Capture the cell that displays the provided text and extract its [X, Y] central coordinate. 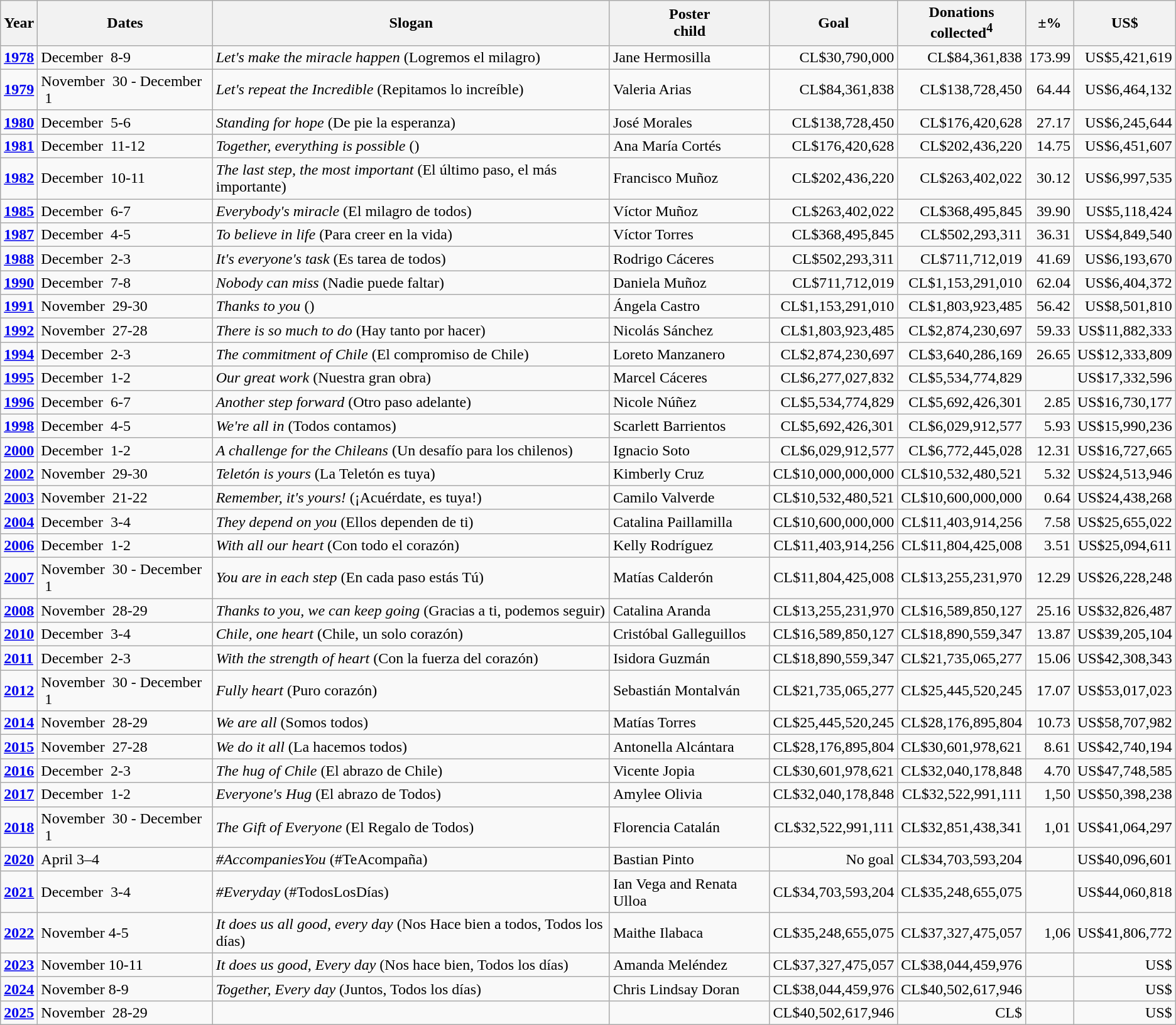
CL$6,277,027,832 [834, 378]
1985 [19, 211]
US$44,060,818 [1124, 892]
Rodrigo Cáceres [690, 259]
30.12 [1049, 178]
2025 [19, 1012]
8.61 [1049, 747]
US$26,228,248 [1124, 578]
1,50 [1049, 795]
The last step, the most important (El último paso, el más importante) [411, 178]
Matías Calderón [690, 578]
December 11-12 [125, 146]
CL$3,640,286,169 [962, 354]
2003 [19, 497]
#Everyday (#TodosLosDías) [411, 892]
2016 [19, 771]
Valeria Arias [690, 89]
US$6,404,372 [1124, 283]
Amanda Meléndez [690, 965]
Bastian Pinto [690, 859]
It does us good, Every day (Nos hace bien, Todos los días) [411, 965]
Isidora Guzmán [690, 658]
US$53,017,023 [1124, 691]
US$41,064,297 [1124, 827]
US$11,882,333 [1124, 330]
Cristóbal Galleguillos [690, 634]
They depend on you (Ellos dependen de ti) [411, 521]
Thanks to you, we can keep going (Gracias a ti, podemos seguir) [411, 610]
With all our heart (Con todo el corazón) [411, 545]
Fully heart (Puro corazón) [411, 691]
12.31 [1049, 450]
US$39,205,104 [1124, 634]
US$6,997,535 [1124, 178]
Catalina Paillamilla [690, 521]
It does us all good, every day (Nos Hace bien a todos, Todos los días) [411, 932]
Nicole Núñez [690, 402]
US$58,707,982 [1124, 723]
1994 [19, 354]
25.16 [1049, 610]
1980 [19, 122]
CL$6,772,445,028 [962, 450]
±% [1049, 23]
2015 [19, 747]
2011 [19, 658]
December 7-8 [125, 283]
November 21-22 [125, 497]
1992 [19, 330]
Kelly Rodríguez [690, 545]
2021 [19, 892]
2017 [19, 795]
2022 [19, 932]
56.42 [1049, 306]
2023 [19, 965]
Another step forward (Otro paso adelante) [411, 402]
US$5,421,619 [1124, 57]
Slogan [411, 23]
No goal [834, 859]
1998 [19, 426]
December 8-9 [125, 57]
2020 [19, 859]
Teletón is yours (La Teletón es tuya) [411, 474]
Kimberly Cruz [690, 474]
2018 [19, 827]
173.99 [1049, 57]
12.29 [1049, 578]
US$25,094,611 [1124, 545]
US$24,513,946 [1124, 474]
41.69 [1049, 259]
December 10-11 [125, 178]
Amylee Olivia [690, 795]
US$6,464,132 [1124, 89]
Loreto Manzanero [690, 354]
1979 [19, 89]
US$41,806,772 [1124, 932]
1978 [19, 57]
Francisco Muñoz [690, 178]
CL$30,790,000 [834, 57]
Year [19, 23]
2000 [19, 450]
1981 [19, 146]
10.73 [1049, 723]
With the strength of heart (Con la fuerza del corazón) [411, 658]
Remember, it's yours! (¡Acuérdate, es tuya!) [411, 497]
2007 [19, 578]
Chris Lindsay Doran [690, 989]
26.65 [1049, 354]
We do it all (La hacemos todos) [411, 747]
Everyone's Hug (El abrazo de Todos) [411, 795]
Everybody's miracle (El milagro de todos) [411, 211]
Our great work (Nuestra gran obra) [411, 378]
US$40,096,601 [1124, 859]
CL$10,000,000,000 [834, 474]
US$5,118,424 [1124, 211]
1982 [19, 178]
Thanks to you () [411, 306]
64.44 [1049, 89]
Together, Every day (Juntos, Todos los días) [411, 989]
Scarlett Barrientos [690, 426]
14.75 [1049, 146]
7.58 [1049, 521]
US$6,193,670 [1124, 259]
US$25,655,022 [1124, 521]
CL$ [962, 1012]
Antonella Alcántara [690, 747]
Daniela Muñoz [690, 283]
17.07 [1049, 691]
1,01 [1049, 827]
36.31 [1049, 235]
Donationscollected4 [962, 23]
39.90 [1049, 211]
The hug of Chile (El abrazo de Chile) [411, 771]
Let's make the miracle happen (Logremos el milagro) [411, 57]
2006 [19, 545]
US$16,727,665 [1124, 450]
2008 [19, 610]
US$17,332,596 [1124, 378]
A challenge for the Chileans (Un desafío para los chilenos) [411, 450]
59.33 [1049, 330]
Goal [834, 23]
Víctor Torres [690, 235]
November 10-11 [125, 965]
US$6,245,644 [1124, 122]
It's everyone's task (Es tarea de todos) [411, 259]
Víctor Muñoz [690, 211]
Nobody can miss (Nadie puede faltar) [411, 283]
Let's repeat the Incredible (Repitamos lo increíble) [411, 89]
Florencia Catalán [690, 827]
US$50,398,238 [1124, 795]
27.17 [1049, 122]
Dates [125, 23]
José Morales [690, 122]
November 4-5 [125, 932]
Ian Vega and Renata Ulloa [690, 892]
Ana María Cortés [690, 146]
To believe in life (Para creer en la vida) [411, 235]
US$16,730,177 [1124, 402]
US$32,826,487 [1124, 610]
13.87 [1049, 634]
Vicente Jopia [690, 771]
You are in each step (En cada paso estás Tú) [411, 578]
US$15,990,236 [1124, 426]
0.64 [1049, 497]
5.32 [1049, 474]
The Gift of Everyone (El Regalo de Todos) [411, 827]
The commitment of Chile (El compromiso de Chile) [411, 354]
2.85 [1049, 402]
US$6,451,607 [1124, 146]
Posterchild [690, 23]
1990 [19, 283]
62.04 [1049, 283]
Nicolás Sánchez [690, 330]
Ignacio Soto [690, 450]
US$42,308,343 [1124, 658]
There is so much to do (Hay tanto por hacer) [411, 330]
1996 [19, 402]
5.93 [1049, 426]
Camilo Valverde [690, 497]
1,06 [1049, 932]
April 3–4 [125, 859]
4.70 [1049, 771]
US$24,438,268 [1124, 497]
Standing for hope (De pie la esperanza) [411, 122]
2024 [19, 989]
CL$32,851,438,341 [962, 827]
1991 [19, 306]
Chile, one heart (Chile, un solo corazón) [411, 634]
Ángela Castro [690, 306]
2002 [19, 474]
US$8,501,810 [1124, 306]
Jane Hermosilla [690, 57]
US$4,849,540 [1124, 235]
We're all in (Todos contamos) [411, 426]
November 8-9 [125, 989]
Catalina Aranda [690, 610]
#AccompaniesYou (#TeAcompaña) [411, 859]
1995 [19, 378]
Marcel Cáceres [690, 378]
US$47,748,585 [1124, 771]
Matías Torres [690, 723]
US$42,740,194 [1124, 747]
Together, everything is possible () [411, 146]
Maithe Ilabaca [690, 932]
1988 [19, 259]
December 5-6 [125, 122]
2004 [19, 521]
US$12,333,809 [1124, 354]
1987 [19, 235]
2012 [19, 691]
2010 [19, 634]
We are all (Somos todos) [411, 723]
15.06 [1049, 658]
2014 [19, 723]
Sebastián Montalván [690, 691]
3.51 [1049, 545]
